Extract the (x, y) coordinate from the center of the cell holding the provided text.  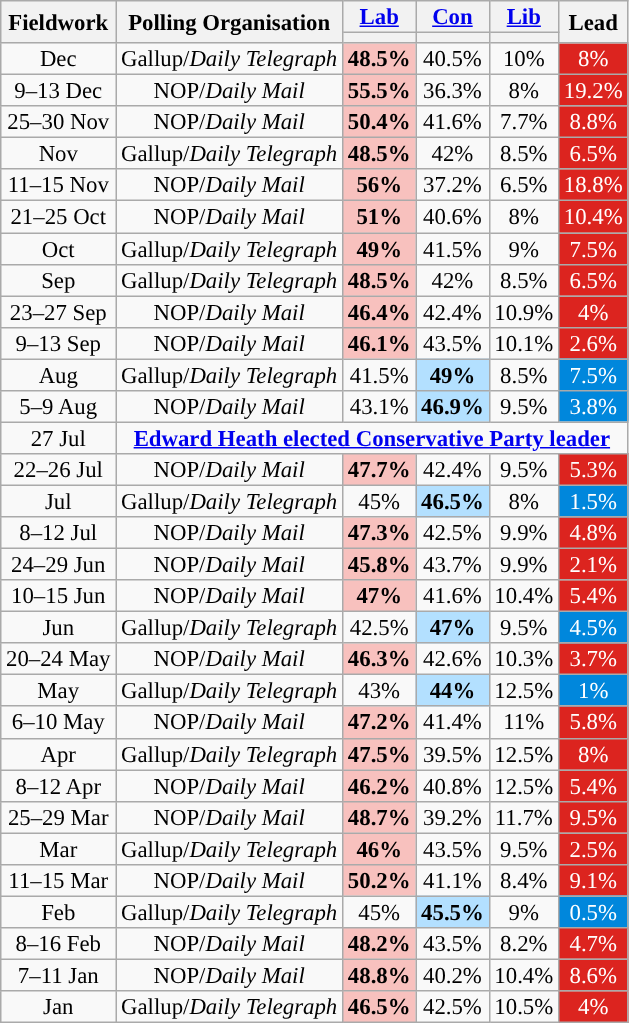
47.5% (380, 754)
44% (452, 691)
5.8% (592, 723)
50.4% (380, 122)
41.1% (452, 881)
Sep (58, 280)
Jan (58, 1007)
8.2% (524, 944)
10.9% (524, 312)
Jun (58, 628)
8.8% (592, 122)
2.6% (592, 343)
43.1% (380, 407)
41.4% (452, 723)
18.8% (592, 186)
48.7% (380, 817)
11.7% (524, 817)
56% (380, 186)
2.1% (592, 565)
46.3% (380, 659)
11–15 Mar (58, 881)
36.3% (452, 91)
7.7% (524, 122)
6–10 May (58, 723)
3.8% (592, 407)
0.5% (592, 912)
43% (380, 691)
8.4% (524, 881)
8.6% (592, 975)
22–26 Jul (58, 470)
Apr (58, 754)
5–9 Aug (58, 407)
40.5% (452, 59)
39.5% (452, 754)
47.3% (380, 533)
40.8% (452, 786)
8–12 Jul (58, 533)
Dec (58, 59)
10.3% (524, 659)
39.2% (452, 817)
48.2% (380, 944)
5.3% (592, 470)
Nov (58, 154)
1.5% (592, 501)
55.5% (380, 91)
3.7% (592, 659)
Edward Heath elected Conservative Party leader (372, 438)
9–13 Dec (58, 91)
48.8% (380, 975)
4.8% (592, 533)
43.7% (452, 565)
2.5% (592, 849)
4.5% (592, 628)
10–15 Jun (58, 596)
37.2% (452, 186)
8–12 Apr (58, 786)
Fieldwork (58, 22)
47.7% (380, 470)
Feb (58, 912)
11% (524, 723)
Mar (58, 849)
42.6% (452, 659)
Polling Organisation (230, 22)
24–29 Jun (58, 565)
10% (524, 59)
1% (592, 691)
11–15 Nov (58, 186)
9–13 Sep (58, 343)
Lab (380, 17)
25–30 Nov (58, 122)
8–16 Feb (58, 944)
9.1% (592, 881)
10.1% (524, 343)
46.4% (380, 312)
47.2% (380, 723)
21–25 Oct (58, 217)
Aug (58, 375)
4.7% (592, 944)
May (58, 691)
25–29 Mar (58, 817)
19.2% (592, 91)
50.2% (380, 881)
Con (452, 17)
46.1% (380, 343)
46.2% (380, 786)
10.5% (524, 1007)
23–27 Sep (58, 312)
45.8% (380, 565)
20–24 May (58, 659)
Lead (592, 22)
Lib (524, 17)
45.5% (452, 912)
Oct (58, 249)
Jul (58, 501)
7–11 Jan (58, 975)
40.2% (452, 975)
27 Jul (58, 438)
51% (380, 217)
46% (380, 849)
40.6% (452, 217)
46.9% (452, 407)
